From the cell containing the given text, extract its center point as (X, Y) coordinate. 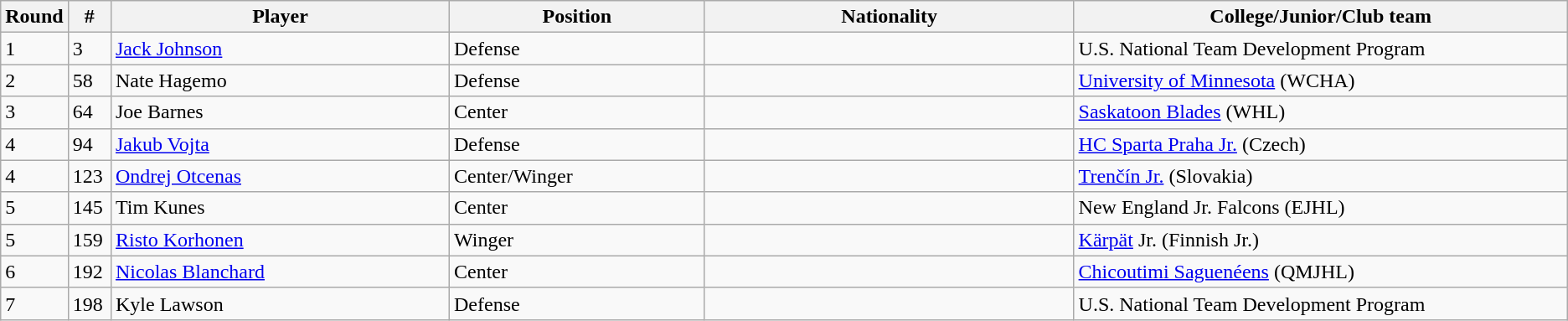
HC Sparta Praha Jr. (Czech) (1320, 144)
Tim Kunes (280, 208)
Jakub Vojta (280, 144)
Jack Johnson (280, 49)
Round (34, 17)
Player (280, 17)
Kyle Lawson (280, 303)
Ondrej Otcenas (280, 176)
94 (89, 144)
159 (89, 240)
2 (34, 80)
Center/Winger (576, 176)
# (89, 17)
6 (34, 272)
Risto Korhonen (280, 240)
Trenčín Jr. (Slovakia) (1320, 176)
7 (34, 303)
64 (89, 112)
University of Minnesota (WCHA) (1320, 80)
1 (34, 49)
College/Junior/Club team (1320, 17)
Nate Hagemo (280, 80)
Kärpät Jr. (Finnish Jr.) (1320, 240)
198 (89, 303)
Chicoutimi Saguenéens (QMJHL) (1320, 272)
Position (576, 17)
58 (89, 80)
192 (89, 272)
Nationality (890, 17)
Joe Barnes (280, 112)
Nicolas Blanchard (280, 272)
123 (89, 176)
Winger (576, 240)
Saskatoon Blades (WHL) (1320, 112)
New England Jr. Falcons (EJHL) (1320, 208)
145 (89, 208)
